Find where the given text appears and provide that cell's center as [x, y] coordinate. 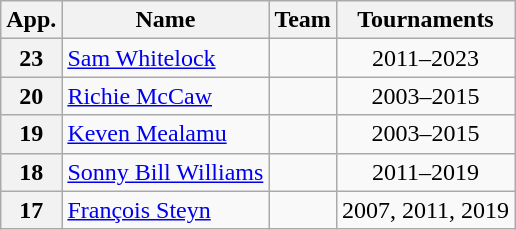
Sam Whitelock [166, 58]
23 [32, 58]
Team [303, 20]
Tournaments [425, 20]
2011–2019 [425, 172]
18 [32, 172]
19 [32, 134]
App. [32, 20]
François Steyn [166, 210]
2011–2023 [425, 58]
Name [166, 20]
17 [32, 210]
Sonny Bill Williams [166, 172]
Richie McCaw [166, 96]
Keven Mealamu [166, 134]
2007, 2011, 2019 [425, 210]
20 [32, 96]
